Extract the [x, y] coordinate from the center of the cell holding the provided text.  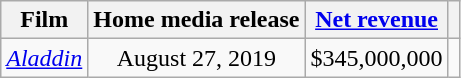
Net revenue [376, 20]
August 27, 2019 [196, 58]
Home media release [196, 20]
$345,000,000 [376, 58]
Aladdin [44, 58]
Film [44, 20]
